Scan for the cell matching the given text and deliver its (x, y) coordinate at center. 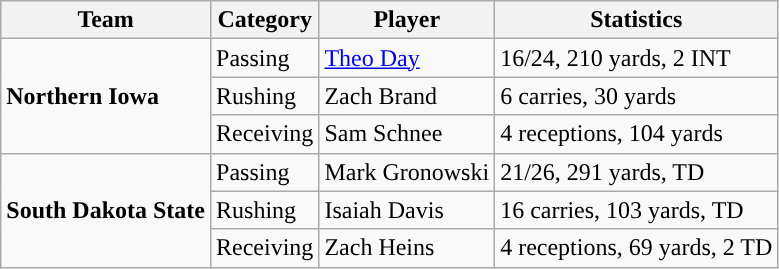
Mark Gronowski (407, 172)
21/26, 291 yards, TD (636, 172)
Theo Day (407, 58)
4 receptions, 69 yards, 2 TD (636, 248)
Zach Brand (407, 96)
4 receptions, 104 yards (636, 134)
6 carries, 30 yards (636, 96)
Northern Iowa (106, 96)
Isaiah Davis (407, 210)
Player (407, 20)
Zach Heins (407, 248)
South Dakota State (106, 210)
Statistics (636, 20)
16/24, 210 yards, 2 INT (636, 58)
Team (106, 20)
Sam Schnee (407, 134)
16 carries, 103 yards, TD (636, 210)
Category (265, 20)
